Locate the cell with the specified text and output its (X, Y) center coordinate. 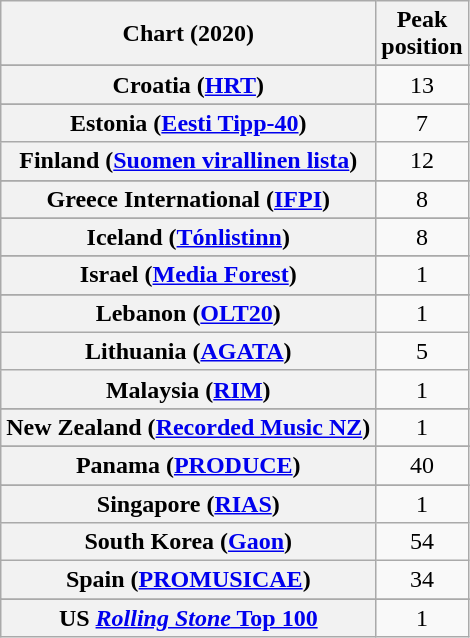
Iceland (Tónlistinn) (188, 237)
Croatia (HRT) (188, 85)
Finland (Suomen virallinen lista) (188, 161)
Greece International (IFPI) (188, 199)
13 (422, 85)
5 (422, 351)
Peakposition (422, 34)
40 (422, 465)
Panama (PRODUCE) (188, 465)
34 (422, 580)
Malaysia (RIM) (188, 389)
Israel (Media Forest) (188, 275)
Estonia (Eesti Tipp-40) (188, 123)
Singapore (RIAS) (188, 503)
US Rolling Stone Top 100 (188, 618)
Lithuania (AGATA) (188, 351)
New Zealand (Recorded Music NZ) (188, 427)
7 (422, 123)
Lebanon (OLT20) (188, 313)
54 (422, 542)
Chart (2020) (188, 34)
12 (422, 161)
South Korea (Gaon) (188, 542)
Spain (PROMUSICAE) (188, 580)
